Output the (X, Y) coordinate of the center of the cell containing the given text.  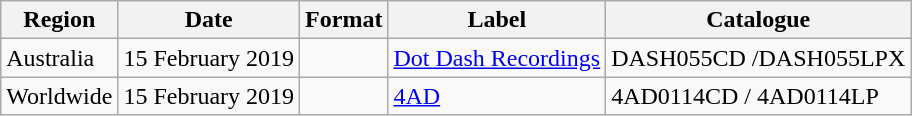
Australia (60, 58)
4AD (497, 96)
Label (497, 20)
4AD0114CD / 4AD0114LP (758, 96)
Catalogue (758, 20)
Format (344, 20)
Date (209, 20)
Worldwide (60, 96)
Dot Dash Recordings (497, 58)
Region (60, 20)
DASH055CD /DASH055LPX (758, 58)
